Find where the given text appears and provide that cell's center as [X, Y] coordinate. 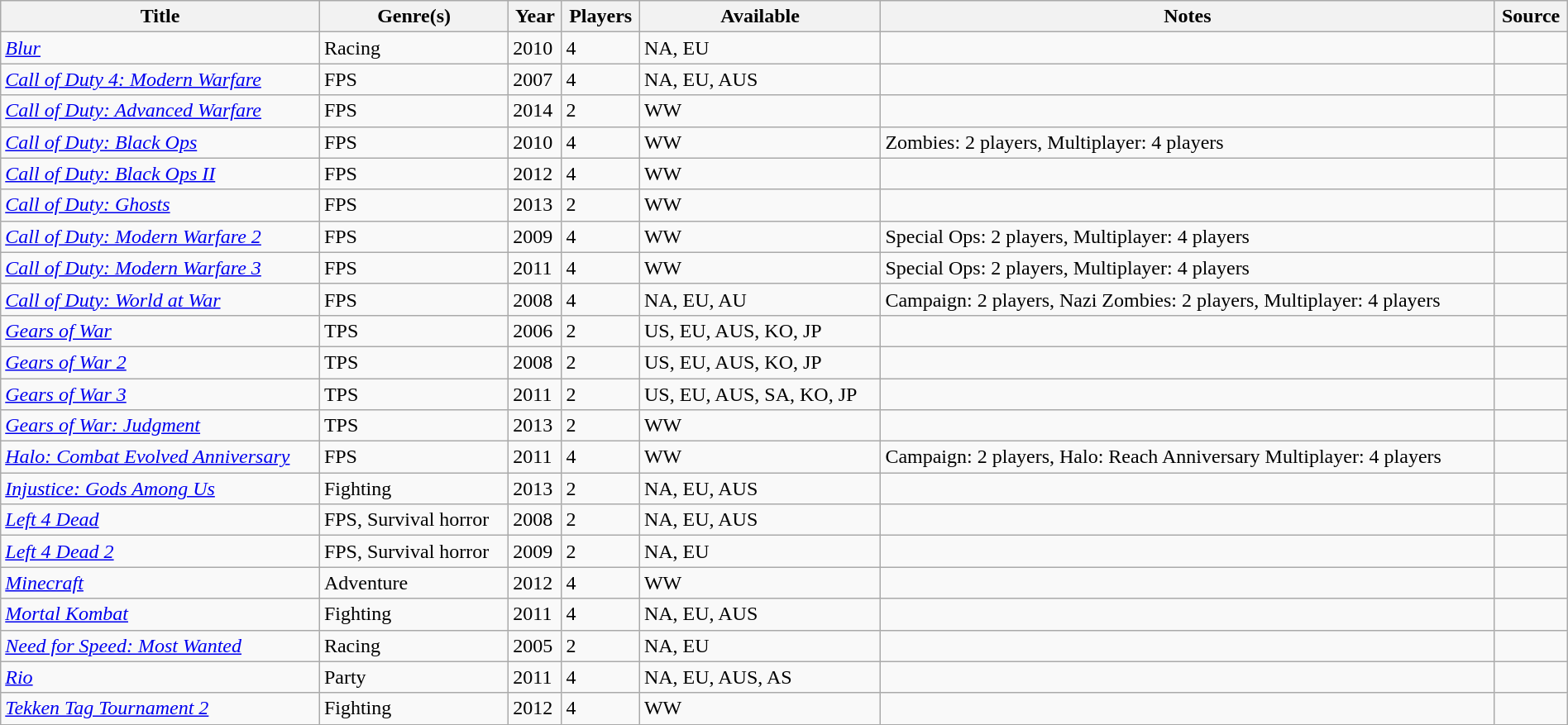
Year [535, 17]
Genre(s) [414, 17]
Need for Speed: Most Wanted [160, 646]
Campaign: 2 players, Halo: Reach Anniversary Multiplayer: 4 players [1188, 457]
NA, EU, AU [759, 299]
2007 [535, 79]
Gears of War 3 [160, 394]
Call of Duty: Advanced Warfare [160, 111]
Gears of War: Judgment [160, 426]
Left 4 Dead 2 [160, 551]
NA, EU, AUS, AS [759, 677]
US, EU, AUS, SA, KO, JP [759, 394]
Adventure [414, 583]
Party [414, 677]
Call of Duty: Black Ops II [160, 174]
Blur [160, 48]
Call of Duty 4: Modern Warfare [160, 79]
Notes [1188, 17]
Left 4 Dead [160, 520]
Campaign: 2 players, Nazi Zombies: 2 players, Multiplayer: 4 players [1188, 299]
Call of Duty: World at War [160, 299]
Minecraft [160, 583]
Players [600, 17]
Zombies: 2 players, Multiplayer: 4 players [1188, 142]
Mortal Kombat [160, 614]
2006 [535, 331]
2005 [535, 646]
Call of Duty: Black Ops [160, 142]
2014 [535, 111]
Rio [160, 677]
Injustice: Gods Among Us [160, 489]
Gears of War [160, 331]
Call of Duty: Modern Warfare 2 [160, 236]
Source [1531, 17]
Call of Duty: Ghosts [160, 205]
Gears of War 2 [160, 362]
Halo: Combat Evolved Anniversary [160, 457]
Available [759, 17]
Title [160, 17]
Call of Duty: Modern Warfare 3 [160, 268]
Tekken Tag Tournament 2 [160, 708]
